Search for the cell housing the specified text and yield its [x, y] center coordinate. 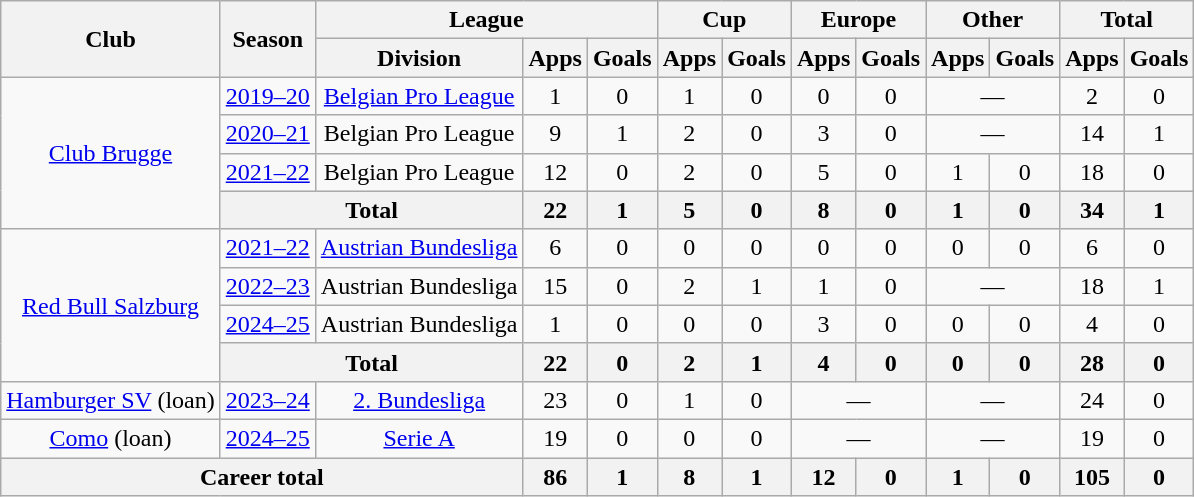
Serie A [419, 438]
League [486, 20]
Europe [858, 20]
9 [555, 134]
24 [1092, 400]
23 [555, 400]
2. Bundesliga [419, 400]
15 [555, 286]
105 [1092, 477]
2020–21 [268, 134]
14 [1092, 134]
Division [419, 58]
2019–20 [268, 96]
2023–24 [268, 400]
Career total [262, 477]
Red Bull Salzburg [110, 305]
Hamburger SV (loan) [110, 400]
34 [1092, 210]
Como (loan) [110, 438]
Cup [724, 20]
86 [555, 477]
2022–23 [268, 286]
Season [268, 39]
28 [1092, 362]
Club [110, 39]
Club Brugge [110, 153]
Other [993, 20]
